Determine the [X, Y] coordinate at the center of the cell enclosing the given text.  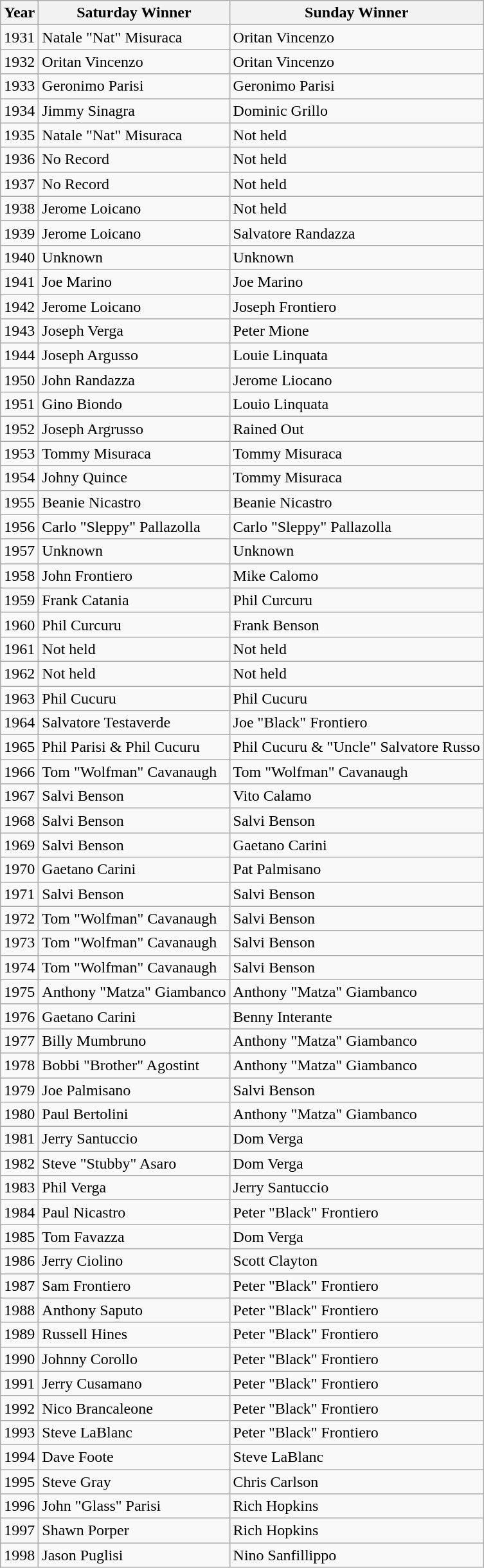
Mike Calomo [356, 576]
Phil Cucuru & "Uncle" Salvatore Russo [356, 747]
Johnny Corollo [134, 1359]
1934 [19, 111]
Chris Carlson [356, 1481]
Steve "Stubby" Asaro [134, 1163]
1987 [19, 1286]
Peter Mione [356, 331]
1991 [19, 1383]
Dominic Grillo [356, 111]
1953 [19, 453]
Paul Nicastro [134, 1212]
1980 [19, 1115]
John Randazza [134, 380]
1933 [19, 86]
1965 [19, 747]
1994 [19, 1457]
1950 [19, 380]
1985 [19, 1237]
1983 [19, 1188]
Frank Benson [356, 624]
1943 [19, 331]
1989 [19, 1335]
Dave Foote [134, 1457]
1935 [19, 135]
1962 [19, 673]
Benny Interante [356, 1016]
Jerome Liocano [356, 380]
Jerry Ciolino [134, 1261]
1937 [19, 184]
Pat Palmisano [356, 870]
1993 [19, 1432]
1959 [19, 600]
1968 [19, 821]
1969 [19, 845]
Scott Clayton [356, 1261]
1966 [19, 772]
1940 [19, 257]
Johny Quince [134, 478]
1960 [19, 624]
1996 [19, 1506]
1939 [19, 233]
1978 [19, 1065]
1977 [19, 1041]
1986 [19, 1261]
1961 [19, 649]
Phil Parisi & Phil Cucuru [134, 747]
1975 [19, 992]
1971 [19, 894]
1936 [19, 160]
Shawn Porper [134, 1531]
Bobbi "Brother" Agostint [134, 1065]
1970 [19, 870]
Nino Sanfillippo [356, 1555]
Joseph Frontiero [356, 307]
Gino Biondo [134, 405]
Jerry Cusamano [134, 1383]
Billy Mumbruno [134, 1041]
1931 [19, 37]
1932 [19, 62]
1997 [19, 1531]
1938 [19, 208]
1990 [19, 1359]
Vito Calamo [356, 796]
1984 [19, 1212]
1974 [19, 967]
Year [19, 13]
Jimmy Sinagra [134, 111]
John "Glass" Parisi [134, 1506]
Steve Gray [134, 1481]
Joseph Verga [134, 331]
Joe "Black" Frontiero [356, 723]
Rained Out [356, 429]
1988 [19, 1310]
1998 [19, 1555]
Salvatore Randazza [356, 233]
Joseph Argrusso [134, 429]
1958 [19, 576]
1976 [19, 1016]
1992 [19, 1408]
1979 [19, 1090]
Saturday Winner [134, 13]
Louie Linquata [356, 356]
Salvatore Testaverde [134, 723]
Anthony Saputo [134, 1310]
Joe Palmisano [134, 1090]
Russell Hines [134, 1335]
1973 [19, 943]
Jason Puglisi [134, 1555]
1942 [19, 307]
1982 [19, 1163]
1956 [19, 527]
1944 [19, 356]
1981 [19, 1139]
1995 [19, 1481]
John Frontiero [134, 576]
1951 [19, 405]
1955 [19, 502]
1957 [19, 551]
1963 [19, 698]
1967 [19, 796]
1972 [19, 918]
Joseph Argusso [134, 356]
Frank Catania [134, 600]
1964 [19, 723]
Sam Frontiero [134, 1286]
1952 [19, 429]
Phil Verga [134, 1188]
1954 [19, 478]
1941 [19, 282]
Nico Brancaleone [134, 1408]
Tom Favazza [134, 1237]
Louio Linquata [356, 405]
Sunday Winner [356, 13]
Paul Bertolini [134, 1115]
